Detect which cell encompasses the target text, then output its [x, y] center coordinate. 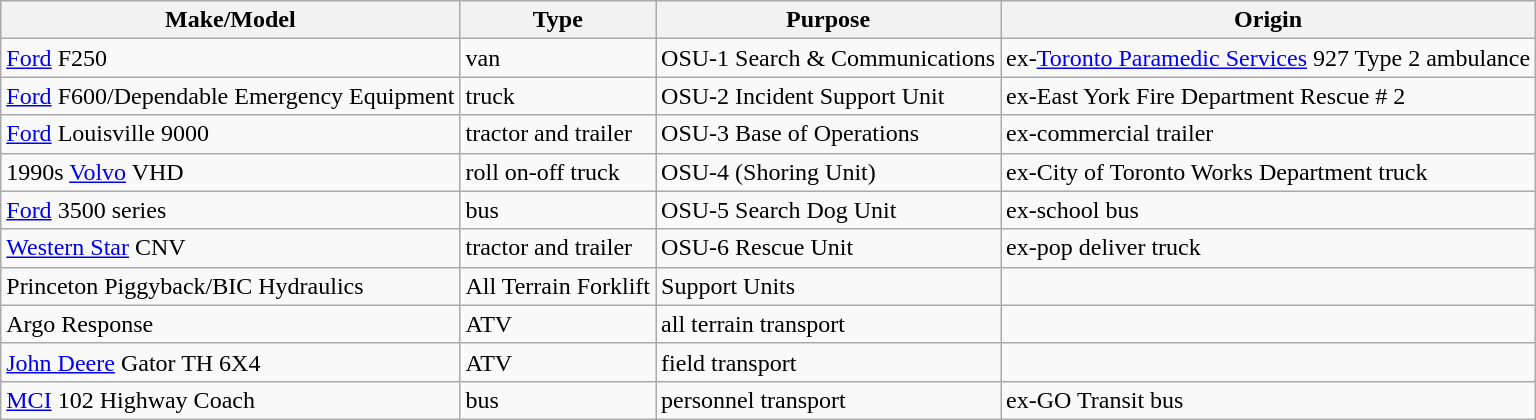
Argo Response [230, 324]
Purpose [828, 20]
OSU-4 (Shoring Unit) [828, 172]
OSU-1 Search & Communications [828, 58]
Type [558, 20]
ex-GO Transit bus [1268, 400]
1990s Volvo VHD [230, 172]
Ford F600/Dependable Emergency Equipment [230, 96]
Origin [1268, 20]
OSU-6 Rescue Unit [828, 248]
ex-Toronto Paramedic Services 927 Type 2 ambulance [1268, 58]
ex-school bus [1268, 210]
OSU-2 Incident Support Unit [828, 96]
All Terrain Forklift [558, 286]
personnel transport [828, 400]
Ford F250 [230, 58]
Make/Model [230, 20]
ex-pop deliver truck [1268, 248]
Princeton Piggyback/BIC Hydraulics [230, 286]
field transport [828, 362]
Support Units [828, 286]
Ford 3500 series [230, 210]
all terrain transport [828, 324]
MCI 102 Highway Coach [230, 400]
John Deere Gator TH 6X4 [230, 362]
OSU-5 Search Dog Unit [828, 210]
truck [558, 96]
ex-commercial trailer [1268, 134]
Western Star CNV [230, 248]
van [558, 58]
roll on-off truck [558, 172]
Ford Louisville 9000 [230, 134]
ex-East York Fire Department Rescue # 2 [1268, 96]
OSU-3 Base of Operations [828, 134]
ex-City of Toronto Works Department truck [1268, 172]
